Locate the cell with the specified text and output its (x, y) center coordinate. 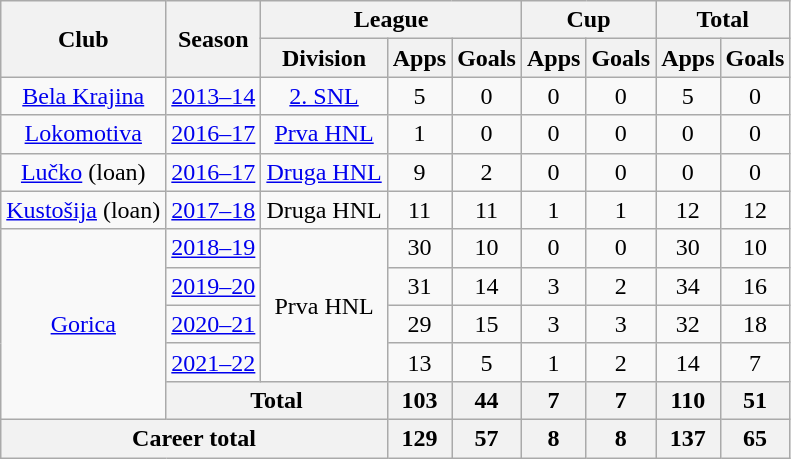
110 (688, 400)
51 (755, 400)
Bela Krajina (84, 96)
2020–21 (214, 324)
18 (755, 324)
Club (84, 39)
Division (324, 58)
2019–20 (214, 286)
2018–19 (214, 248)
Lokomotiva (84, 134)
13 (419, 362)
2013–14 (214, 96)
2017–18 (214, 210)
44 (487, 400)
34 (688, 286)
65 (755, 438)
103 (419, 400)
129 (419, 438)
2021–22 (214, 362)
57 (487, 438)
Lučko (loan) (84, 172)
29 (419, 324)
Gorica (84, 324)
Kustošija (loan) (84, 210)
137 (688, 438)
Season (214, 39)
9 (419, 172)
League (392, 20)
31 (419, 286)
32 (688, 324)
Cup (588, 20)
2. SNL (324, 96)
15 (487, 324)
16 (755, 286)
Career total (194, 438)
